Detect which cell encompasses the target text, then output its [X, Y] center coordinate. 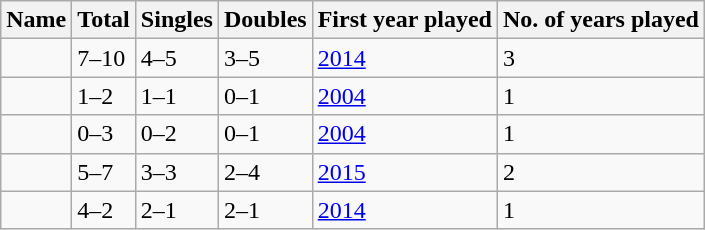
1–2 [104, 96]
7–10 [104, 58]
3 [600, 58]
0–2 [176, 134]
Name [36, 20]
2–4 [265, 172]
Total [104, 20]
4–5 [176, 58]
Singles [176, 20]
3–5 [265, 58]
4–2 [104, 210]
2 [600, 172]
2015 [404, 172]
1–1 [176, 96]
No. of years played [600, 20]
5–7 [104, 172]
3–3 [176, 172]
First year played [404, 20]
0–3 [104, 134]
Doubles [265, 20]
